Provide the (x, y) coordinate of the cell's center where the given text is located.  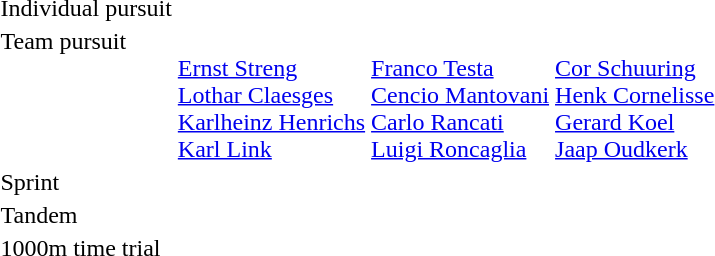
Franco TestaCencio MantovaniCarlo RancatiLuigi Roncaglia (460, 95)
Ernst StrengLothar ClaesgesKarlheinz HenrichsKarl Link (271, 95)
